Extract the (x, y) coordinate from the center of the cell holding the provided text.  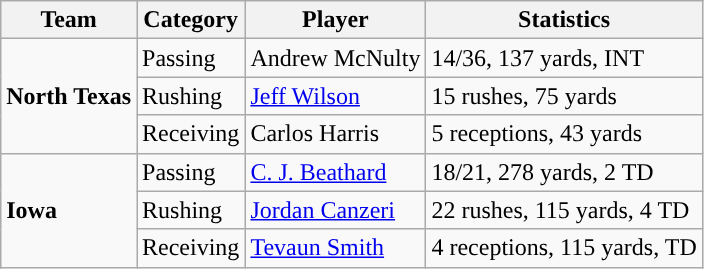
Team (69, 20)
C. J. Beathard (336, 172)
18/21, 278 yards, 2 TD (564, 172)
Andrew McNulty (336, 58)
Carlos Harris (336, 134)
4 receptions, 115 yards, TD (564, 248)
North Texas (69, 96)
Statistics (564, 20)
22 rushes, 115 yards, 4 TD (564, 210)
15 rushes, 75 yards (564, 96)
Player (336, 20)
Jeff Wilson (336, 96)
5 receptions, 43 yards (564, 134)
Category (190, 20)
Jordan Canzeri (336, 210)
14/36, 137 yards, INT (564, 58)
Tevaun Smith (336, 248)
Iowa (69, 210)
